Identify which cell holds the provided text, then report its (X, Y) central coordinate. 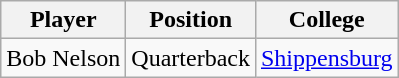
Player (64, 20)
Shippensburg (326, 58)
Bob Nelson (64, 58)
College (326, 20)
Position (191, 20)
Quarterback (191, 58)
